Determine the [X, Y] coordinate at the center of the cell enclosing the given text.  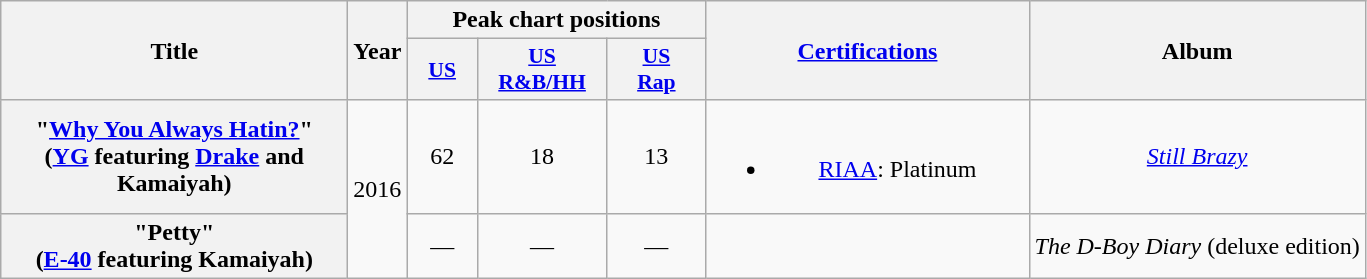
2016 [378, 189]
Still Brazy [1197, 156]
Album [1197, 50]
62 [442, 156]
Title [174, 50]
"Petty"(E-40 featuring Kamaiyah) [174, 246]
USR&B/HH [542, 70]
USRap [656, 70]
The D-Boy Diary (deluxe edition) [1197, 246]
13 [656, 156]
Peak chart positions [556, 20]
18 [542, 156]
Year [378, 50]
US [442, 70]
"Why You Always Hatin?"(YG featuring Drake and Kamaiyah) [174, 156]
RIAA: Platinum [868, 156]
Certifications [868, 50]
